Locate the cell with the specified text and output its (x, y) center coordinate. 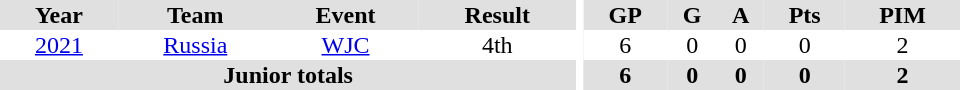
PIM (902, 15)
G (692, 15)
2021 (59, 45)
WJC (346, 45)
A (740, 15)
4th (497, 45)
GP (625, 15)
Event (346, 15)
Year (59, 15)
Result (497, 15)
Junior totals (288, 75)
Russia (196, 45)
Pts (804, 15)
Team (196, 15)
